Pinpoint the cell where the given text exists, returning its (X, Y) midpoint coordinate. 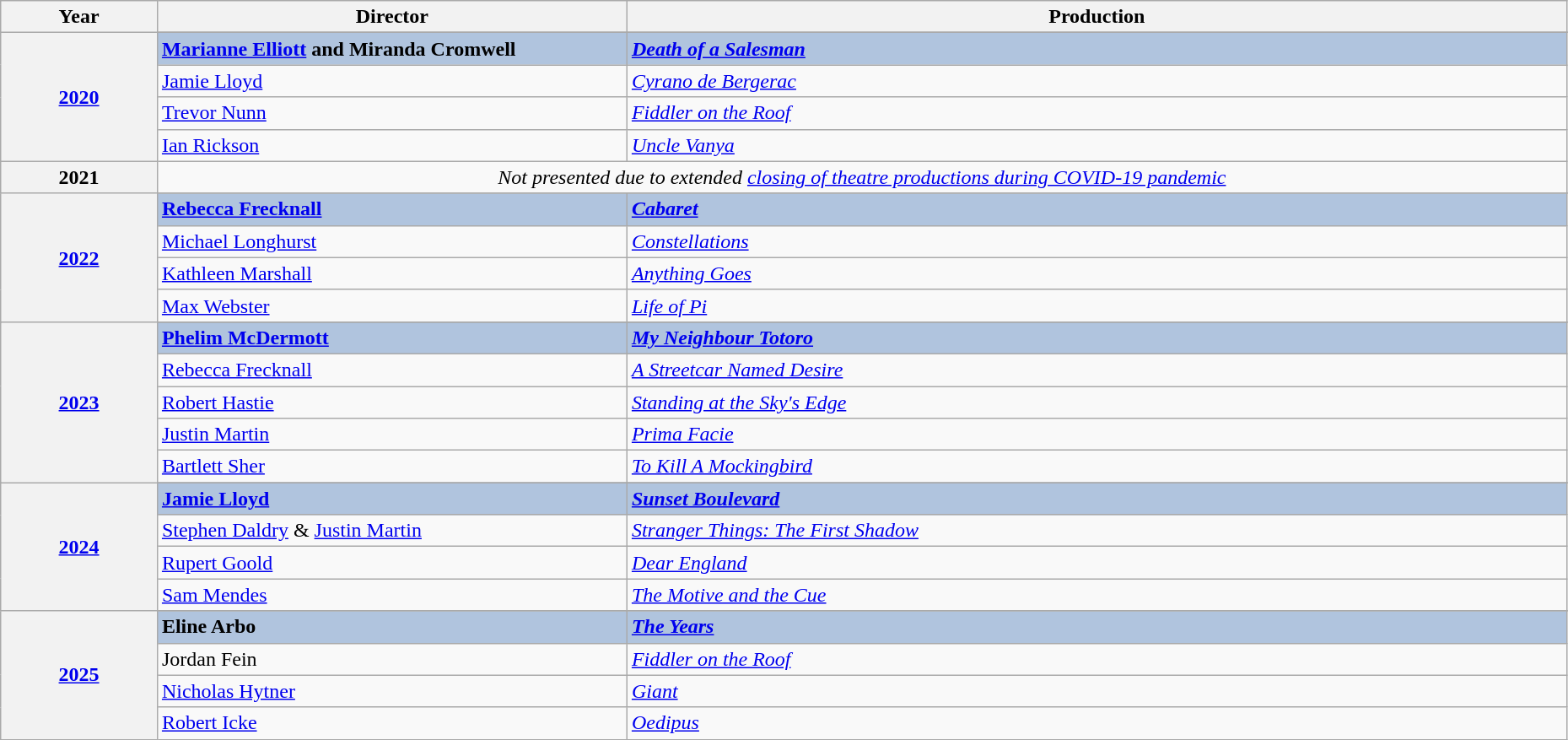
Death of a Salesman (1097, 49)
Stephen Daldry & Justin Martin (391, 531)
Trevor Nunn (391, 113)
Jordan Fein (391, 659)
Robert Hastie (391, 402)
Constellations (1097, 241)
Dear England (1097, 563)
Giant (1097, 691)
Prima Facie (1097, 435)
Standing at the Sky's Edge (1097, 402)
Michael Longhurst (391, 241)
Bartlett Sher (391, 467)
Not presented due to extended closing of theatre productions during COVID-19 pandemic (862, 177)
2024 (79, 547)
Anything Goes (1097, 273)
My Neighbour Totoro (1097, 338)
The Motive and the Cue (1097, 595)
2021 (79, 177)
Sam Mendes (391, 595)
Rupert Goold (391, 563)
Oedipus (1097, 723)
2025 (79, 675)
2023 (79, 402)
Kathleen Marshall (391, 273)
Max Webster (391, 305)
2020 (79, 97)
Life of Pi (1097, 305)
Marianne Elliott and Miranda Cromwell (391, 49)
Eline Arbo (391, 627)
Ian Rickson (391, 145)
Uncle Vanya (1097, 145)
2022 (79, 257)
Production (1097, 17)
A Streetcar Named Desire (1097, 370)
Nicholas Hytner (391, 691)
Phelim McDermott (391, 338)
Cabaret (1097, 209)
Director (391, 17)
Sunset Boulevard (1097, 499)
Robert Icke (391, 723)
To Kill A Mockingbird (1097, 467)
Justin Martin (391, 435)
Stranger Things: The First Shadow (1097, 531)
Cyrano de Bergerac (1097, 81)
Year (79, 17)
The Years (1097, 627)
